Output the [X, Y] coordinate of the center of the cell containing the given text.  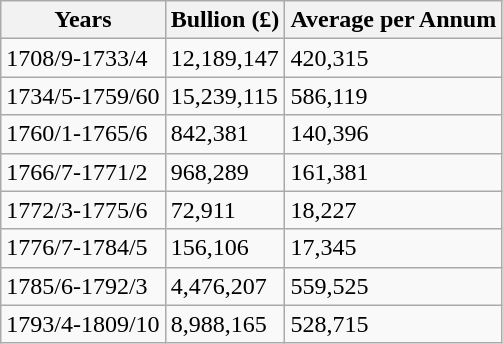
17,345 [394, 248]
Average per Annum [394, 20]
72,911 [225, 210]
18,227 [394, 210]
1760/1-1765/6 [83, 134]
586,119 [394, 96]
161,381 [394, 172]
Years [83, 20]
842,381 [225, 134]
12,189,147 [225, 58]
1776/7-1784/5 [83, 248]
15,239,115 [225, 96]
8,988,165 [225, 324]
968,289 [225, 172]
1734/5-1759/60 [83, 96]
4,476,207 [225, 286]
140,396 [394, 134]
156,106 [225, 248]
1785/6-1792/3 [83, 286]
528,715 [394, 324]
1708/9-1733/4 [83, 58]
1766/7-1771/2 [83, 172]
420,315 [394, 58]
559,525 [394, 286]
1793/4-1809/10 [83, 324]
Bullion (£) [225, 20]
1772/3-1775/6 [83, 210]
